Return [x, y] of the center of cell containing provided text 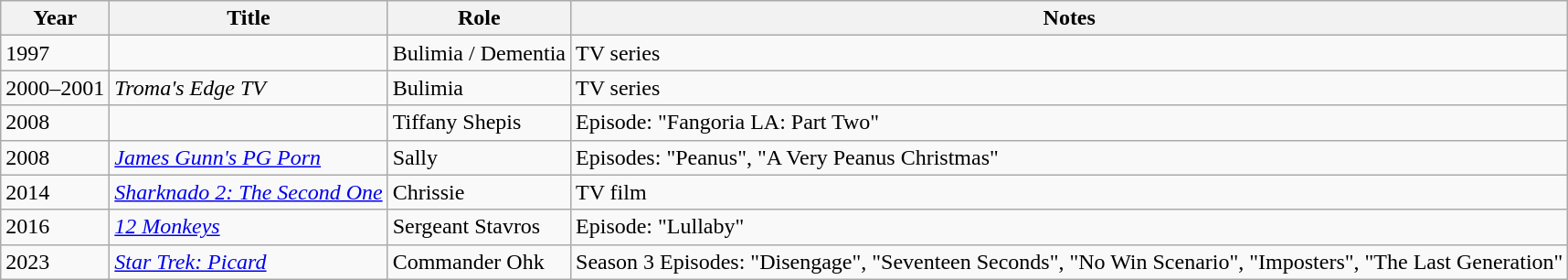
Bulimia [479, 88]
Chrissie [479, 192]
2014 [55, 192]
Sally [479, 157]
2000–2001 [55, 88]
TV film [1069, 192]
Episodes: "Peanus", "A Very Peanus Christmas" [1069, 157]
Notes [1069, 18]
Season 3 Episodes: "Disengage", "Seventeen Seconds", "No Win Scenario", "Imposters", "The Last Generation" [1069, 262]
Star Trek: Picard [249, 262]
Episode: "Lullaby" [1069, 227]
Bulimia / Dementia [479, 53]
1997 [55, 53]
Tiffany Shepis [479, 123]
Year [55, 18]
Title [249, 18]
2023 [55, 262]
Troma's Edge TV [249, 88]
12 Monkeys [249, 227]
Episode: "Fangoria LA: Part Two" [1069, 123]
Role [479, 18]
2016 [55, 227]
Commander Ohk [479, 262]
James Gunn's PG Porn [249, 157]
Sergeant Stavros [479, 227]
Sharknado 2: The Second One [249, 192]
